Detect which cell encompasses the target text, then output its (x, y) center coordinate. 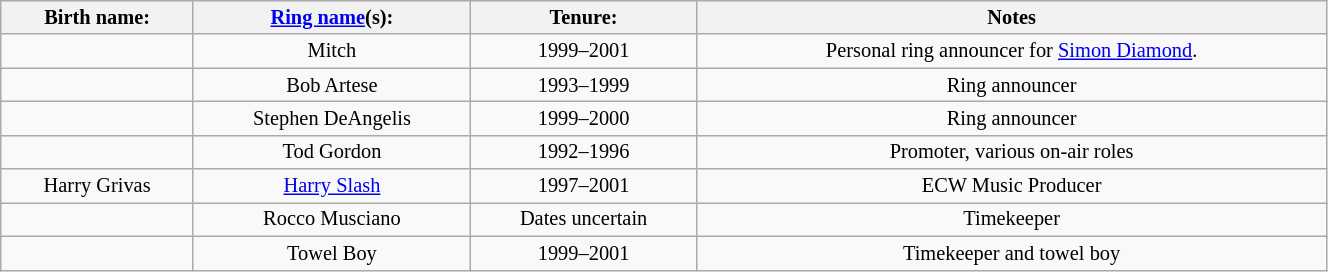
1992–1996 (583, 152)
1993–1999 (583, 85)
Harry Slash (332, 186)
Bob Artese (332, 85)
Dates uncertain (583, 219)
Ring name(s): (332, 17)
1997–2001 (583, 186)
Tenure: (583, 17)
ECW Music Producer (1012, 186)
Mitch (332, 51)
Birth name: (98, 17)
Promoter, various on-air roles (1012, 152)
Stephen DeAngelis (332, 118)
Notes (1012, 17)
Rocco Musciano (332, 219)
Timekeeper (1012, 219)
Harry Grivas (98, 186)
Tod Gordon (332, 152)
Towel Boy (332, 253)
Personal ring announcer for Simon Diamond. (1012, 51)
Timekeeper and towel boy (1012, 253)
1999–2000 (583, 118)
